Determine the [X, Y] coordinate at the center of the cell enclosing the given text.  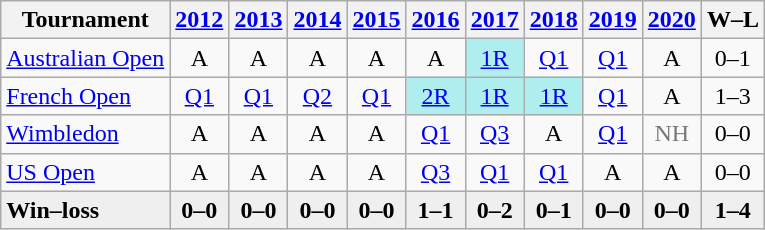
1–4 [732, 210]
2013 [258, 20]
2012 [200, 20]
W–L [732, 20]
2015 [376, 20]
1–1 [436, 210]
French Open [86, 96]
US Open [86, 172]
Q2 [318, 96]
Tournament [86, 20]
Australian Open [86, 58]
2016 [436, 20]
2019 [612, 20]
1–3 [732, 96]
Win–loss [86, 210]
2018 [554, 20]
2017 [494, 20]
2020 [672, 20]
NH [672, 134]
Wimbledon [86, 134]
2014 [318, 20]
0–2 [494, 210]
2R [436, 96]
